Capture the cell that displays the provided text and extract its (x, y) central coordinate. 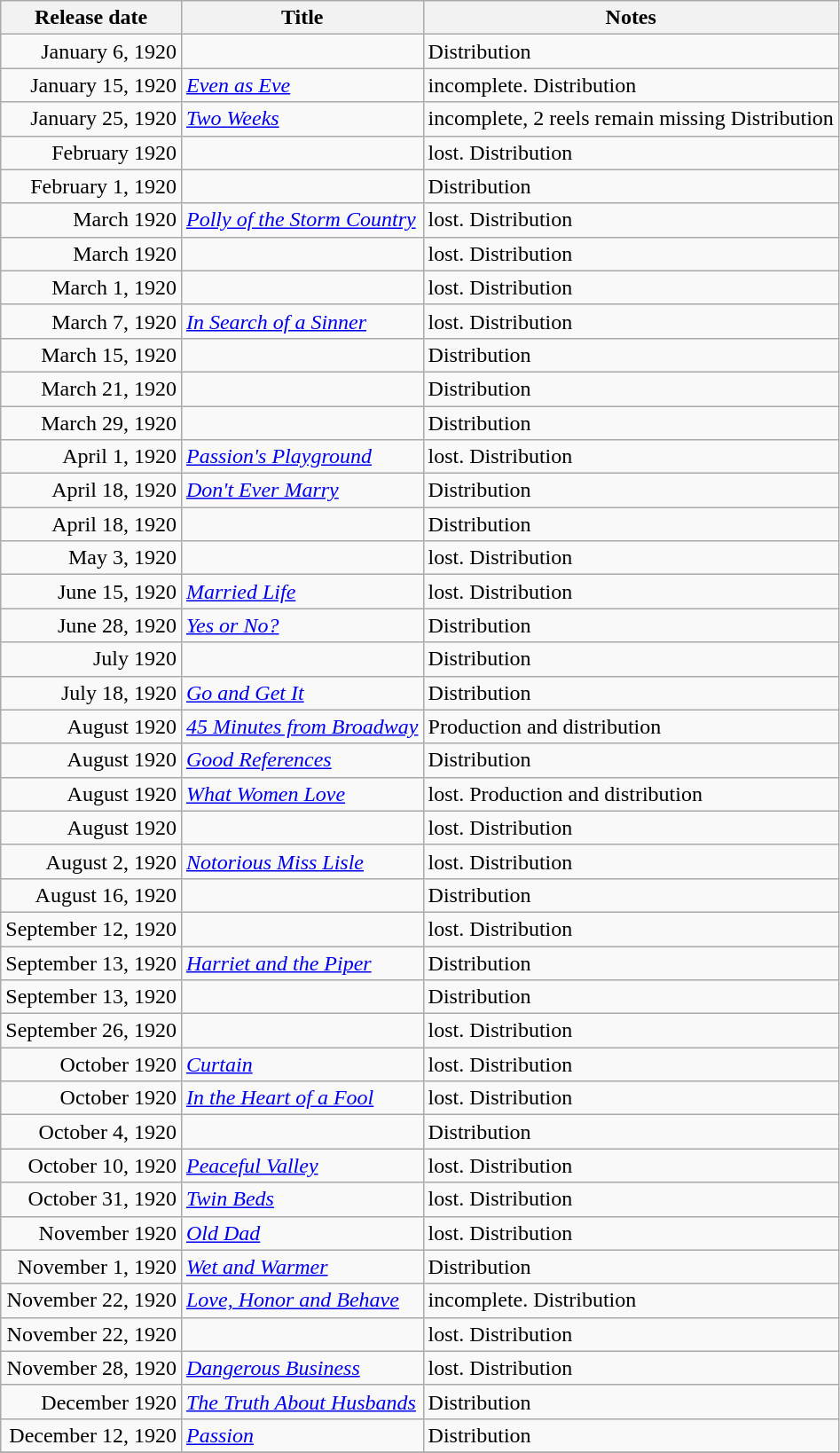
Don't Ever Marry (302, 491)
In the Heart of a Fool (302, 1098)
July 18, 1920 (91, 693)
What Women Love (302, 794)
November 1, 1920 (91, 1267)
Twin Beds (302, 1199)
Two Weeks (302, 119)
Passion's Playground (302, 457)
January 15, 1920 (91, 85)
October 10, 1920 (91, 1166)
March 29, 1920 (91, 423)
Harriet and the Piper (302, 962)
Married Life (302, 592)
Title (302, 18)
Love, Honor and Behave (302, 1300)
December 12, 1920 (91, 1435)
Dangerous Business (302, 1368)
Polly of the Storm Country (302, 220)
incomplete, 2 reels remain missing Distribution (631, 119)
The Truth About Husbands (302, 1402)
Notes (631, 18)
Curtain (302, 1064)
June 28, 1920 (91, 625)
Go and Get It (302, 693)
March 7, 1920 (91, 321)
January 6, 1920 (91, 51)
Good References (302, 760)
October 4, 1920 (91, 1132)
October 31, 1920 (91, 1199)
July 1920 (91, 659)
March 15, 1920 (91, 355)
Yes or No? (302, 625)
September 12, 1920 (91, 929)
August 16, 1920 (91, 895)
February 1920 (91, 153)
March 1, 1920 (91, 287)
Wet and Warmer (302, 1267)
March 21, 1920 (91, 389)
August 2, 1920 (91, 861)
November 28, 1920 (91, 1368)
January 25, 1920 (91, 119)
45 Minutes from Broadway (302, 726)
November 1920 (91, 1233)
April 1, 1920 (91, 457)
lost. Production and distribution (631, 794)
Notorious Miss Lisle (302, 861)
February 1, 1920 (91, 186)
Even as Eve (302, 85)
December 1920 (91, 1402)
Production and distribution (631, 726)
In Search of a Sinner (302, 321)
Old Dad (302, 1233)
June 15, 1920 (91, 592)
Passion (302, 1435)
Peaceful Valley (302, 1166)
Release date (91, 18)
September 26, 1920 (91, 1031)
May 3, 1920 (91, 558)
